From the cell containing the given text, extract its center point as (x, y) coordinate. 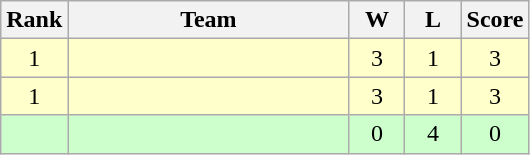
4 (433, 134)
Rank (34, 20)
L (433, 20)
Score (495, 20)
Team (208, 20)
W (377, 20)
